Find where the given text appears and provide that cell's center as (X, Y) coordinate. 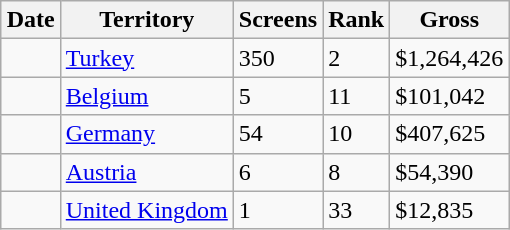
Screens (278, 20)
11 (356, 96)
54 (278, 134)
United Kingdom (146, 210)
1 (278, 210)
Belgium (146, 96)
6 (278, 172)
Austria (146, 172)
Germany (146, 134)
Gross (450, 20)
$407,625 (450, 134)
350 (278, 58)
Date (30, 20)
10 (356, 134)
$54,390 (450, 172)
Rank (356, 20)
Territory (146, 20)
8 (356, 172)
$101,042 (450, 96)
Turkey (146, 58)
$1,264,426 (450, 58)
2 (356, 58)
$12,835 (450, 210)
5 (278, 96)
33 (356, 210)
